Scan for the cell matching the given text and deliver its [X, Y] coordinate at center. 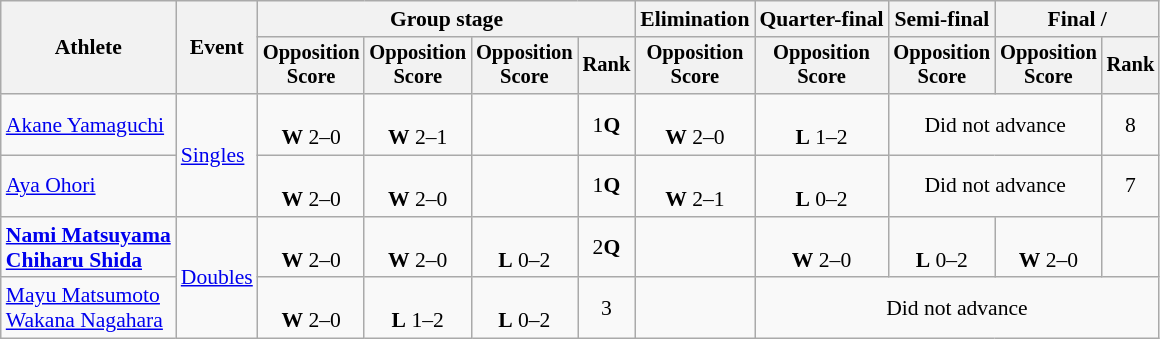
Group stage [446, 19]
8 [1131, 124]
Quarter-final [821, 19]
Athlete [88, 48]
3 [607, 308]
Final / [1077, 19]
Doubles [217, 278]
2Q [607, 248]
Elimination [694, 19]
Event [217, 48]
7 [1131, 186]
Nami MatsuyamaChiharu Shida [88, 248]
Akane Yamaguchi [88, 124]
Semi-final [942, 19]
Aya Ohori [88, 186]
Singles [217, 155]
Mayu MatsumotoWakana Nagahara [88, 308]
